Output the (X, Y) coordinate of the center of the cell containing the given text.  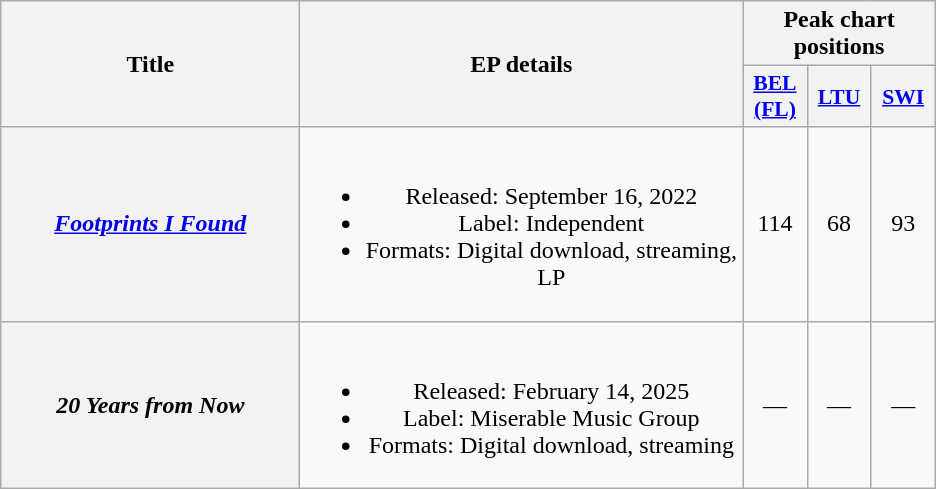
Title (150, 64)
Released: September 16, 2022Label: IndependentFormats: Digital download, streaming, LP (522, 224)
114 (775, 224)
93 (903, 224)
LTU (839, 96)
EP details (522, 64)
68 (839, 224)
Footprints I Found (150, 224)
Released: February 14, 2025Label: Miserable Music GroupFormats: Digital download, streaming (522, 404)
SWI (903, 96)
20 Years from Now (150, 404)
BEL(FL) (775, 96)
Peak chart positions (839, 34)
